Find where the given text appears and provide that cell's center as [x, y] coordinate. 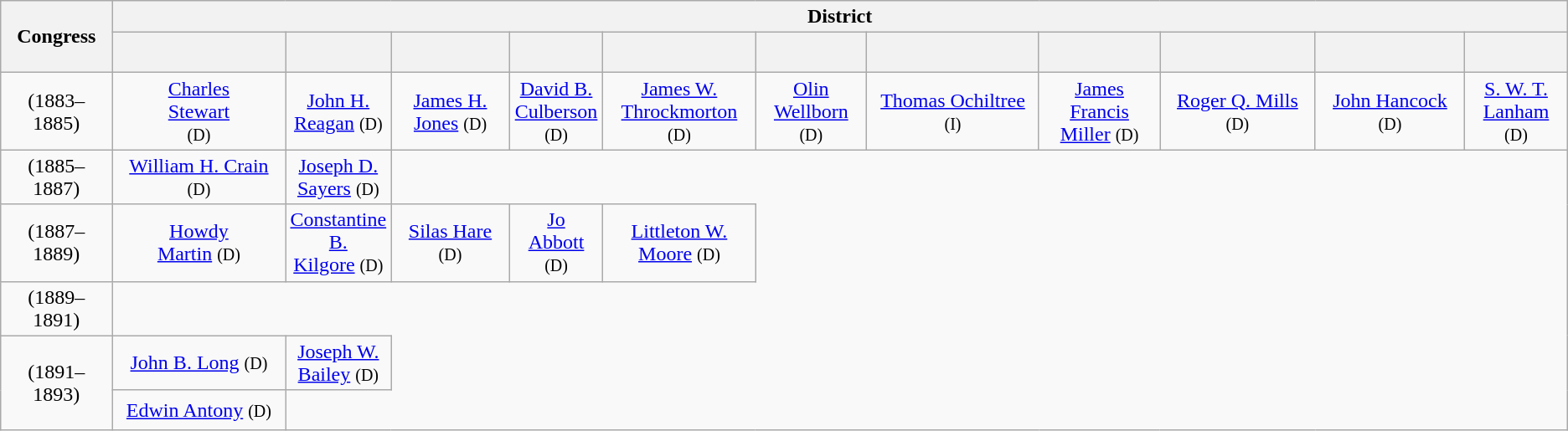
ConstantineB.Kilgore (D) [338, 243]
James FrancisMiller (D) [1099, 111]
Roger Q. Mills (D) [1238, 111]
John Hancock (D) [1390, 111]
(1885–1887) [57, 177]
John H.Reagan (D) [338, 111]
Con­gress [57, 37]
David B.Culberson(D) [556, 111]
Silas Hare (D) [451, 243]
(1887–1889) [57, 243]
(1883–1885) [57, 111]
John B. Long (D) [199, 363]
Thomas Ochiltree (I) [952, 111]
Littleton W.Moore (D) [679, 243]
Joseph W.Bailey (D) [338, 363]
(1891–1893) [57, 383]
HowdyMartin (D) [199, 243]
Edwin Antony (D) [199, 410]
JoAbbott (D) [556, 243]
James H.Jones (D) [451, 111]
OlinWellborn (D) [811, 111]
Joseph D.Sayers (D) [338, 177]
S. W. T.Lanham (D) [1516, 111]
William H. Crain (D) [199, 177]
James W.Throckmorton (D) [679, 111]
(1889–1891) [57, 308]
District [839, 17]
CharlesStewart(D) [199, 111]
